Provide the (X, Y) coordinate of the cell's center where the given text is located.  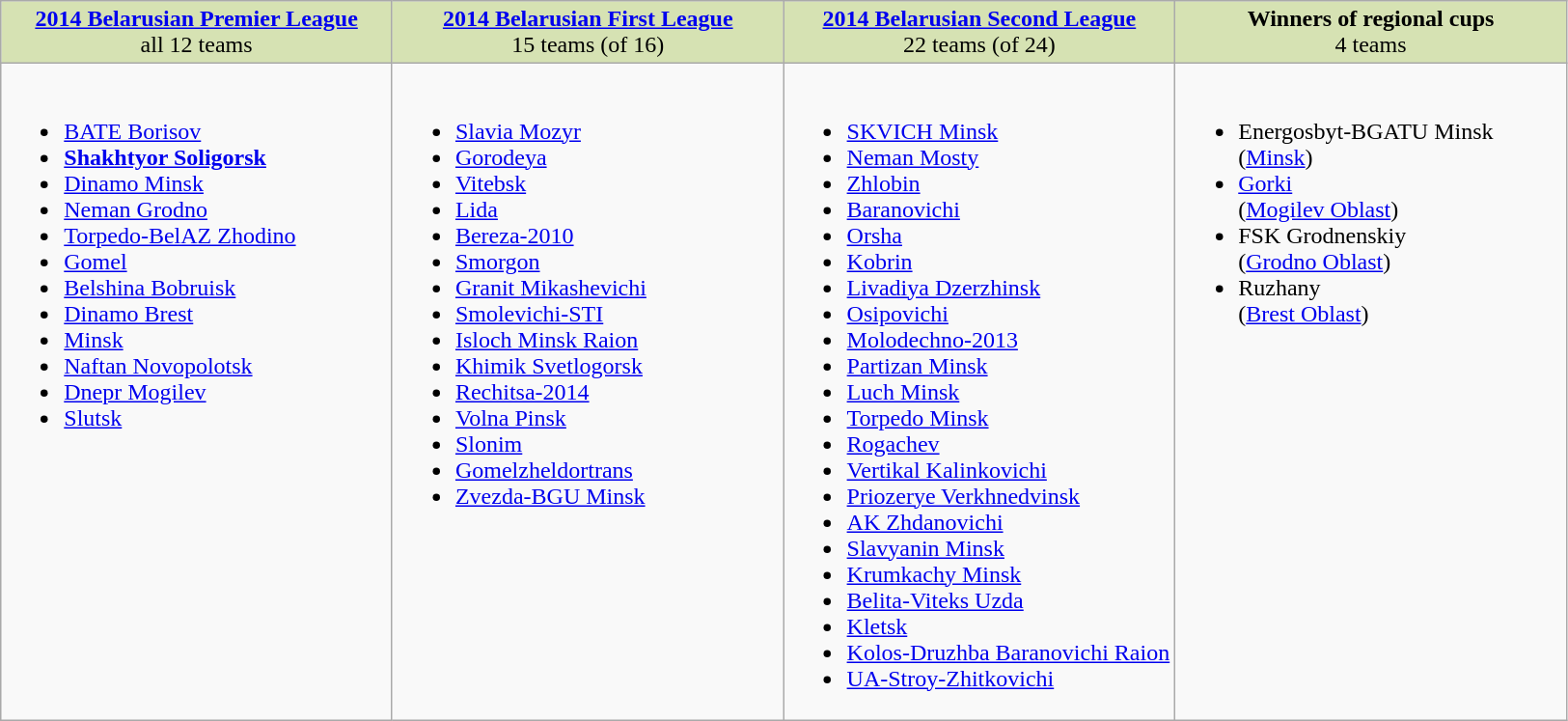
Energosbyt-BGATU Minsk(Minsk)Gorki(Mogilev Oblast)FSK Grodnenskiy(Grodno Oblast)Ruzhany(Brest Oblast) (1371, 392)
Winners of regional cups4 teams (1371, 33)
2014 Belarusian First League15 teams (of 16) (588, 33)
2014 Belarusian Second League22 teams (of 24) (979, 33)
2014 Belarusian Premier Leagueall 12 teams (197, 33)
